Determine the [x, y] coordinate at the center of the cell enclosing the given text.  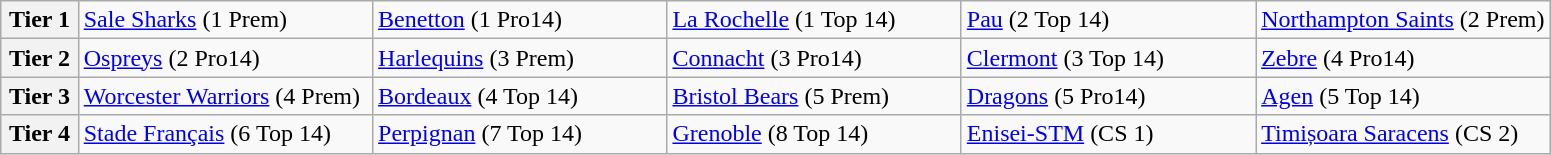
Clermont (3 Top 14) [1108, 58]
Stade Français (6 Top 14) [225, 134]
Harlequins (3 Prem) [520, 58]
Sale Sharks (1 Prem) [225, 20]
Enisei-STM (CS 1) [1108, 134]
Tier 1 [40, 20]
Agen (5 Top 14) [1403, 96]
Bristol Bears (5 Prem) [814, 96]
Bordeaux (4 Top 14) [520, 96]
La Rochelle (1 Top 14) [814, 20]
Grenoble (8 Top 14) [814, 134]
Worcester Warriors (4 Prem) [225, 96]
Tier 3 [40, 96]
Pau (2 Top 14) [1108, 20]
Benetton (1 Pro14) [520, 20]
Dragons (5 Pro14) [1108, 96]
Zebre (4 Pro14) [1403, 58]
Tier 2 [40, 58]
Perpignan (7 Top 14) [520, 134]
Northampton Saints (2 Prem) [1403, 20]
Ospreys (2 Pro14) [225, 58]
Timișoara Saracens (CS 2) [1403, 134]
Connacht (3 Pro14) [814, 58]
Tier 4 [40, 134]
